Output the (X, Y) coordinate of the center of the cell containing the given text.  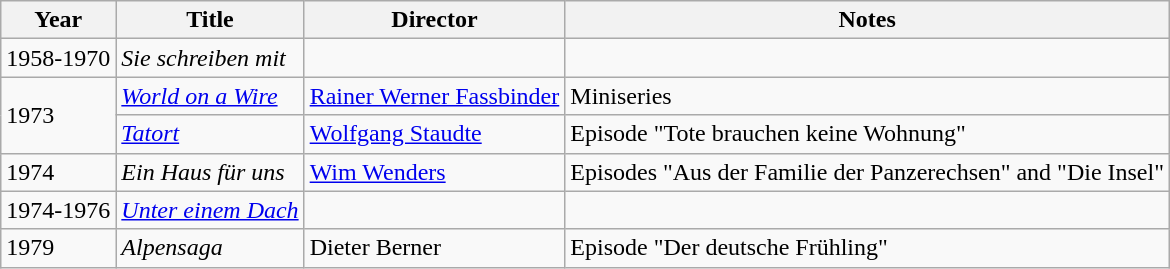
Director (434, 20)
Year (58, 20)
Sie schreiben mit (210, 58)
1974 (58, 172)
1958-1970 (58, 58)
Notes (868, 20)
Wim Wenders (434, 172)
Unter einem Dach (210, 210)
Episode "Tote brauchen keine Wohnung" (868, 134)
Ein Haus für uns (210, 172)
Episode "Der deutsche Frühling" (868, 248)
World on a Wire (210, 96)
Dieter Berner (434, 248)
Miniseries (868, 96)
Wolfgang Staudte (434, 134)
Episodes "Aus der Familie der Panzerechsen" and "Die Insel" (868, 172)
Alpensaga (210, 248)
Title (210, 20)
1974-1976 (58, 210)
Rainer Werner Fassbinder (434, 96)
Tatort (210, 134)
1979 (58, 248)
1973 (58, 115)
